Locate the cell with the specified text and output its (x, y) center coordinate. 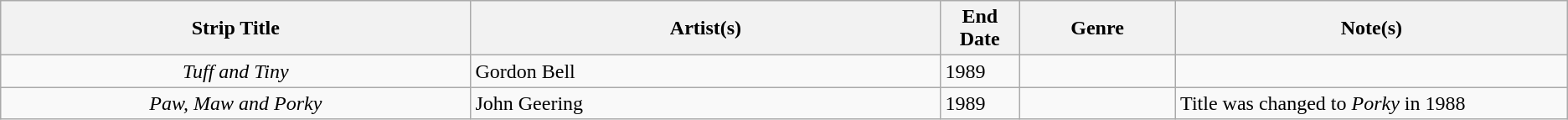
Paw, Maw and Porky (236, 103)
Genre (1097, 29)
Note(s) (1372, 29)
John Geering (705, 103)
Artist(s) (705, 29)
Tuff and Tiny (236, 71)
End Date (980, 29)
Gordon Bell (705, 71)
Strip Title (236, 29)
Title was changed to Porky in 1988 (1372, 103)
